Extract the [X, Y] coordinate from the center of the cell holding the provided text.  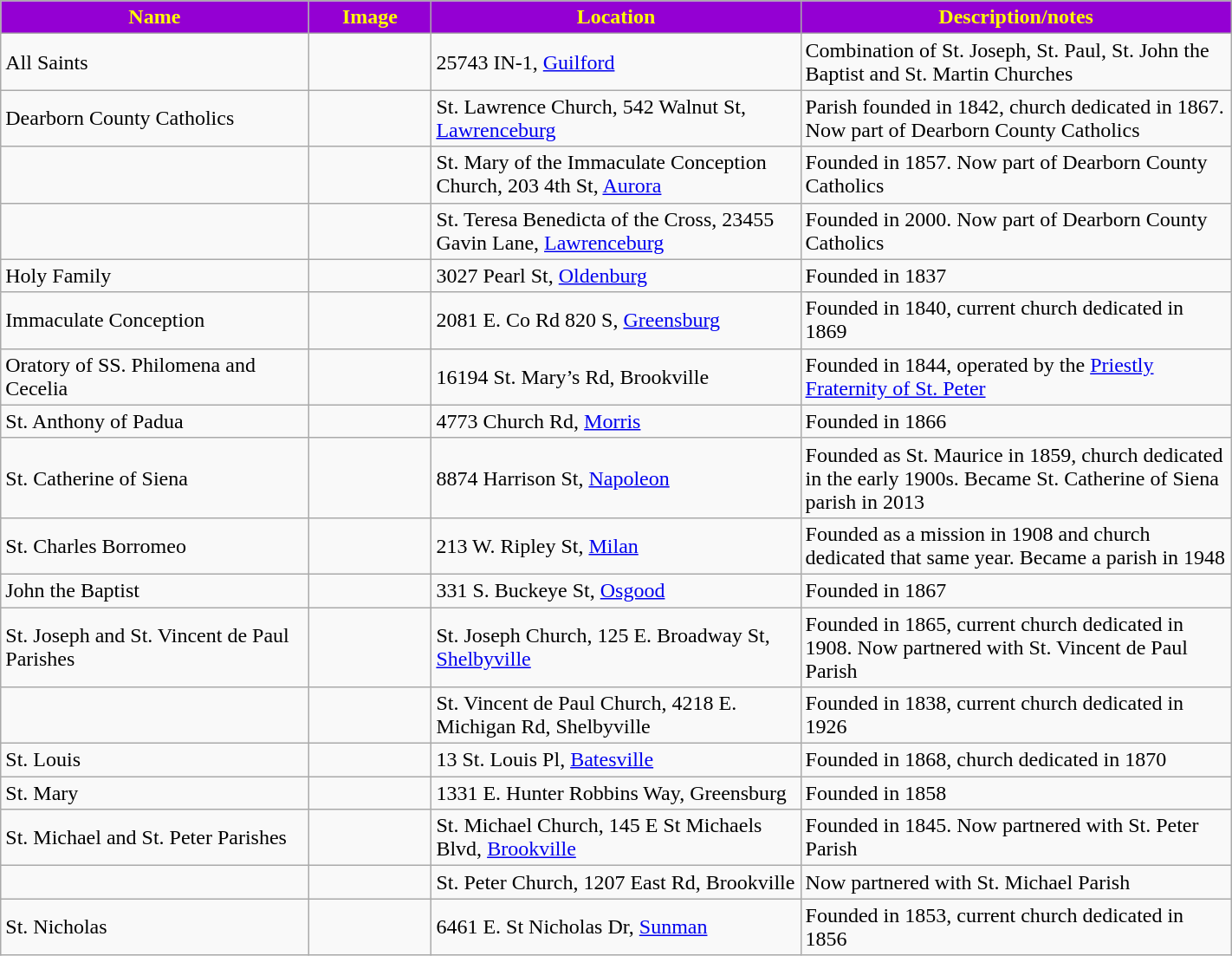
St. Michael Church, 145 E St Michaels Blvd, Brookville [616, 837]
Image [370, 17]
6461 E. St Nicholas Dr, Sunman [616, 927]
Name [154, 17]
25743 IN-1, Guilford [616, 62]
Founded in 1837 [1015, 276]
Holy Family [154, 276]
St. Anthony of Padua [154, 421]
2081 E. Co Rd 820 S, Greensburg [616, 321]
St. Lawrence Church, 542 Walnut St, Lawrenceburg [616, 118]
8874 Harrison St, Napoleon [616, 478]
St. Charles Borromeo [154, 546]
13 St. Louis Pl, Batesville [616, 760]
Founded in 1858 [1015, 793]
St. Nicholas [154, 927]
Founded in 1840, current church dedicated in 1869 [1015, 321]
Oratory of SS. Philomena and Cecelia [154, 376]
John the Baptist [154, 590]
All Saints [154, 62]
St. Catherine of Siena [154, 478]
Location [616, 17]
Founded in 1844, operated by the Priestly Fraternity of St. Peter [1015, 376]
St. Teresa Benedicta of the Cross, 23455 Gavin Lane, Lawrenceburg [616, 231]
Founded in 1865, current church dedicated in 1908. Now partnered with St. Vincent de Paul Parish [1015, 647]
St. Michael and St. Peter Parishes [154, 837]
Dearborn County Catholics [154, 118]
Parish founded in 1842, church dedicated in 1867. Now part of Dearborn County Catholics [1015, 118]
4773 Church Rd, Morris [616, 421]
213 W. Ripley St, Milan [616, 546]
Description/notes [1015, 17]
Founded in 1838, current church dedicated in 1926 [1015, 716]
3027 Pearl St, Oldenburg [616, 276]
Founded in 2000. Now part of Dearborn County Catholics [1015, 231]
St. Joseph Church, 125 E. Broadway St, Shelbyville [616, 647]
Founded as a mission in 1908 and church dedicated that same year. Became a parish in 1948 [1015, 546]
St. Louis [154, 760]
1331 E. Hunter Robbins Way, Greensburg [616, 793]
St. Mary of the Immaculate Conception Church, 203 4th St, Aurora [616, 175]
331 S. Buckeye St, Osgood [616, 590]
Founded in 1857. Now part of Dearborn County Catholics [1015, 175]
Now partnered with St. Michael Parish [1015, 882]
Founded in 1853, current church dedicated in 1856 [1015, 927]
16194 St. Mary’s Rd, Brookville [616, 376]
Immaculate Conception [154, 321]
Founded as St. Maurice in 1859, church dedicated in the early 1900s. Became St. Catherine of Siena parish in 2013 [1015, 478]
Combination of St. Joseph, St. Paul, St. John the Baptist and St. Martin Churches [1015, 62]
Founded in 1868, church dedicated in 1870 [1015, 760]
St. Mary [154, 793]
St. Joseph and St. Vincent de Paul Parishes [154, 647]
Founded in 1866 [1015, 421]
St. Peter Church, 1207 East Rd, Brookville [616, 882]
Founded in 1867 [1015, 590]
Founded in 1845. Now partnered with St. Peter Parish [1015, 837]
St. Vincent de Paul Church, 4218 E. Michigan Rd, Shelbyville [616, 716]
